Find where the given text appears and provide that cell's center as [X, Y] coordinate. 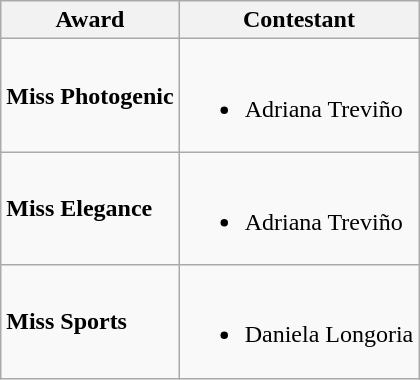
Contestant [299, 20]
Miss Sports [90, 322]
Award [90, 20]
Miss Photogenic [90, 96]
Miss Elegance [90, 208]
Daniela Longoria [299, 322]
